Determine the [X, Y] coordinate at the center of the cell enclosing the given text.  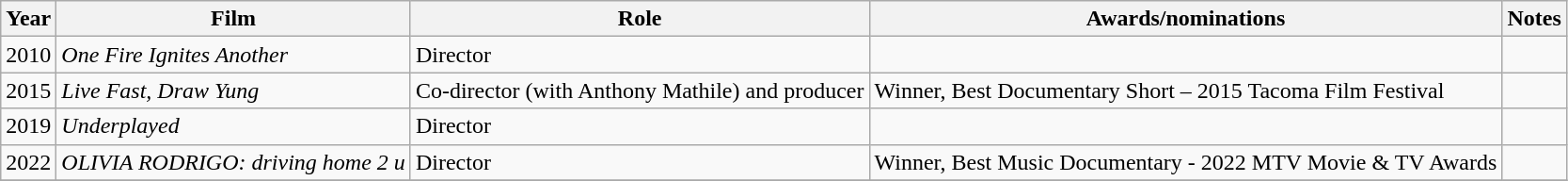
One Fire Ignites Another [233, 55]
Role [640, 19]
Awards/nominations [1185, 19]
2019 [28, 126]
OLIVIA RODRIGO: driving home 2 u [233, 162]
2015 [28, 90]
Year [28, 19]
Winner, Best Music Documentary - 2022 MTV Movie & TV Awards [1185, 162]
Co-director (with Anthony Mathile) and producer [640, 90]
Notes [1534, 19]
Underplayed [233, 126]
2022 [28, 162]
Live Fast, Draw Yung [233, 90]
Film [233, 19]
Winner, Best Documentary Short – 2015 Tacoma Film Festival [1185, 90]
2010 [28, 55]
